Capture the cell that displays the provided text and extract its (X, Y) central coordinate. 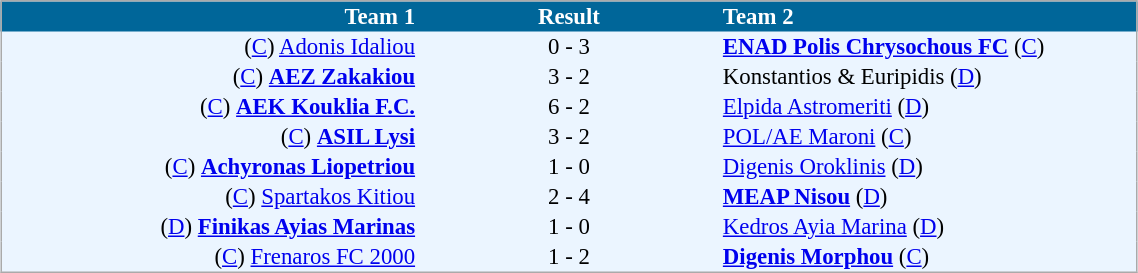
0 - 3 (570, 47)
Elpida Astromeriti (D) (929, 107)
Team 1 (209, 16)
(C) Spartakos Kitiou (209, 197)
(C) Frenaros FC 2000 (209, 257)
Result (570, 16)
(C) AEK Kouklia F.C. (209, 107)
(D) Finikas Ayias Marinas (209, 227)
Digenis Morphou (C) (929, 257)
(C) Achyronas Liopetriou (209, 167)
Digenis Oroklinis (D) (929, 167)
ENAD Polis Chrysochous FC (C) (929, 47)
Kedros Ayia Marina (D) (929, 227)
(C) Adonis Idaliou (209, 47)
POL/AE Maroni (C) (929, 137)
2 - 4 (570, 197)
(C) ASIL Lysi (209, 137)
Team 2 (929, 16)
MEAP Nisou (D) (929, 197)
6 - 2 (570, 107)
1 - 2 (570, 257)
(C) AEZ Zakakiou (209, 77)
Konstantios & Euripidis (D) (929, 77)
